Detect which cell encompasses the target text, then output its [x, y] center coordinate. 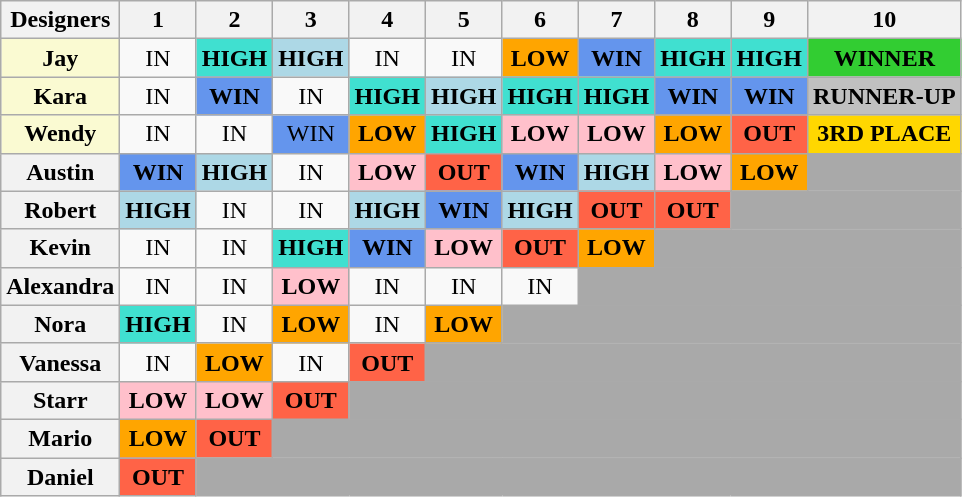
9 [769, 20]
Jay [60, 58]
Robert [60, 210]
6 [540, 20]
Kara [60, 96]
RUNNER-UP [884, 96]
5 [463, 20]
1 [158, 20]
3 [311, 20]
10 [884, 20]
Daniel [60, 477]
Designers [60, 20]
Austin [60, 172]
Wendy [60, 134]
Kevin [60, 248]
WINNER [884, 58]
Alexandra [60, 286]
Mario [60, 438]
Nora [60, 324]
2 [234, 20]
3RD PLACE [884, 134]
Vanessa [60, 362]
Starr [60, 400]
4 [387, 20]
7 [616, 20]
8 [693, 20]
